Detect which cell encompasses the target text, then output its (x, y) center coordinate. 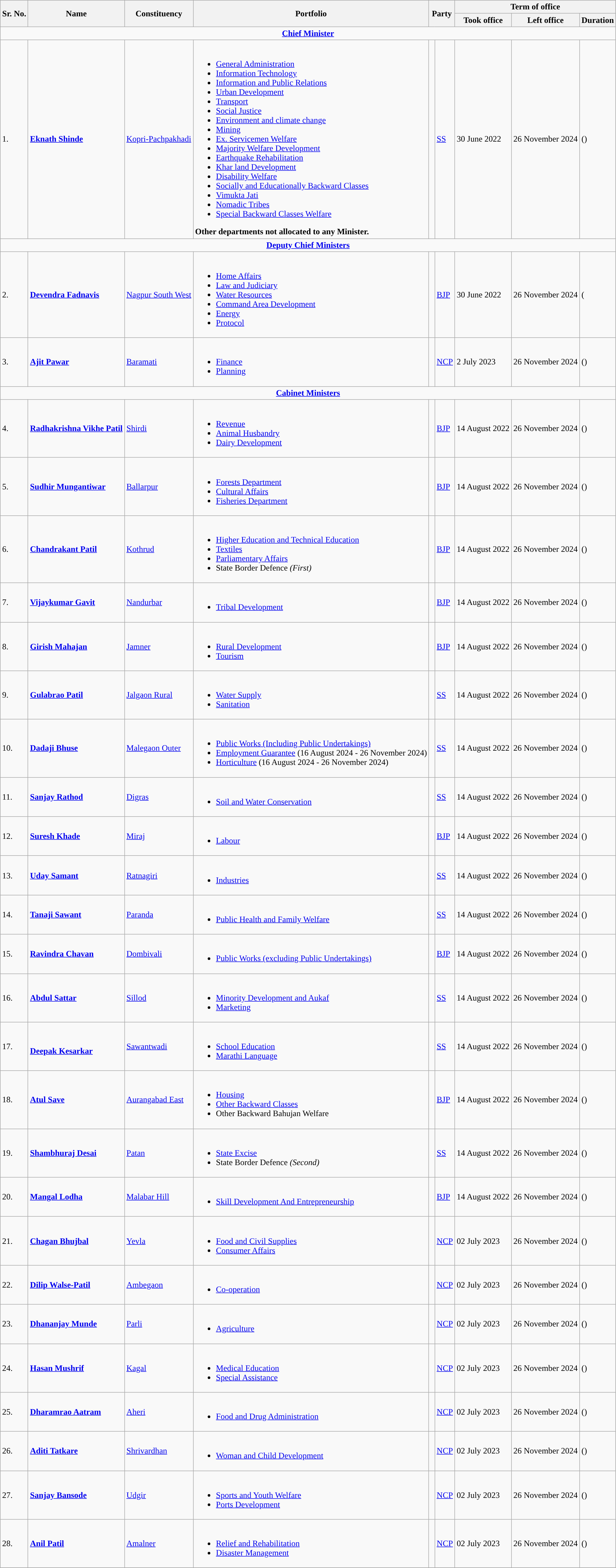
Party (442, 14)
2 July 2023 (483, 362)
Forests DepartmentCultural AffairsFisheries Department (311, 487)
Jalgaon Rural (159, 695)
RevenueAnimal HusbandryDairy Development (311, 428)
Sanjay Bansode (76, 1495)
Hasan Mushrif (76, 1368)
Amalner (159, 1544)
23. (14, 1324)
Skill Development And Entrepreneurship (311, 1197)
Agriculture (311, 1324)
Gulabrao Patil (76, 695)
Constituency (159, 14)
Water SupplySanitation (311, 695)
Labour (311, 836)
Dadaji Bhuse (76, 748)
Rural DevelopmentTourism (311, 646)
Food and Drug Administration (311, 1412)
Eknath Shinde (76, 139)
Public Health and Family Welfare (311, 915)
7. (14, 602)
21. (14, 1241)
Public Works (excluding Public Undertakings) (311, 954)
HousingOther Backward ClassesOther Backward Bahujan Welfare (311, 1099)
22. (14, 1285)
Sillod (159, 998)
Sr. No. (14, 14)
Yevla (159, 1241)
Radhakrishna Vikhe Patil (76, 428)
Digras (159, 797)
Food and Civil SuppliesConsumer Affairs (311, 1241)
28. (14, 1544)
15. (14, 954)
Miraj (159, 836)
Abdul Sattar (76, 998)
Dhananjay Munde (76, 1324)
24. (14, 1368)
25. (14, 1412)
Atul Save (76, 1099)
Aheri (159, 1412)
Took office (483, 20)
Anil Patil (76, 1544)
Paranda (159, 915)
Minority Development and AukafMarketing (311, 998)
Name (76, 14)
Public Works (Including Public Undertakings)Employment Guarantee (16 August 2024 - 26 November 2024)Horticulture (16 August 2024 - 26 November 2024) (311, 748)
Uday Samant (76, 875)
2. (14, 295)
1. (14, 139)
Ravindra Chavan (76, 954)
Kopri-Pachpakhadi (159, 139)
Left office (546, 20)
FinancePlanning (311, 362)
Duration (598, 20)
19. (14, 1153)
Tribal Development (311, 602)
Udgir (159, 1495)
17. (14, 1046)
Sawantwadi (159, 1046)
Sudhir Mungantiwar (76, 487)
Cabinet Ministers (308, 393)
6. (14, 549)
Aurangabad East (159, 1099)
Jamner (159, 646)
13. (14, 875)
Malabar Hill (159, 1197)
27. (14, 1495)
Vijaykumar Gavit (76, 602)
10. (14, 748)
Kagal (159, 1368)
Ballarpur (159, 487)
4. (14, 428)
Ratnagiri (159, 875)
9. (14, 695)
Industries (311, 875)
Ajit Pawar (76, 362)
26. (14, 1451)
Mangal Lodha (76, 1197)
Medical EducationSpecial Assistance (311, 1368)
Portfolio (311, 14)
Chandrakant Patil (76, 549)
Sanjay Rathod (76, 797)
Dharamrao Aatram (76, 1412)
Kothrud (159, 549)
Higher Education and Technical EducationTextilesParliamentary AffairsState Border Defence (First) (311, 549)
16. (14, 998)
Soil and Water Conservation (311, 797)
Deputy Chief Ministers (308, 245)
Nandurbar (159, 602)
( (598, 295)
Suresh Khade (76, 836)
Devendra Fadnavis (76, 295)
State ExciseState Border Defence (Second) (311, 1153)
Shrivardhan (159, 1451)
Parli (159, 1324)
Aditi Tatkare (76, 1451)
Woman and Child Development (311, 1451)
Shirdi (159, 428)
Dilip Walse-Patil (76, 1285)
Malegaon Outer (159, 748)
20. (14, 1197)
Ambegaon (159, 1285)
Relief and RehabilitationDisaster Management (311, 1544)
Home AffairsLaw and JudiciaryWater ResourcesCommand Area DevelopmentEnergyProtocol (311, 295)
12. (14, 836)
Patan (159, 1153)
14. (14, 915)
Nagpur South West (159, 295)
Girish Mahajan (76, 646)
Deepak Kesarkar (76, 1046)
5. (14, 487)
18. (14, 1099)
Dombivali (159, 954)
School EducationMarathi Language (311, 1046)
Baramati (159, 362)
Tanaji Sawant (76, 915)
Chagan Bhujbal (76, 1241)
11. (14, 797)
Co-operation (311, 1285)
Term of office (535, 7)
Chief Minister (308, 33)
3. (14, 362)
Shambhuraj Desai (76, 1153)
8. (14, 646)
Sports and Youth WelfarePorts Development (311, 1495)
